Capture the cell that displays the provided text and extract its [x, y] central coordinate. 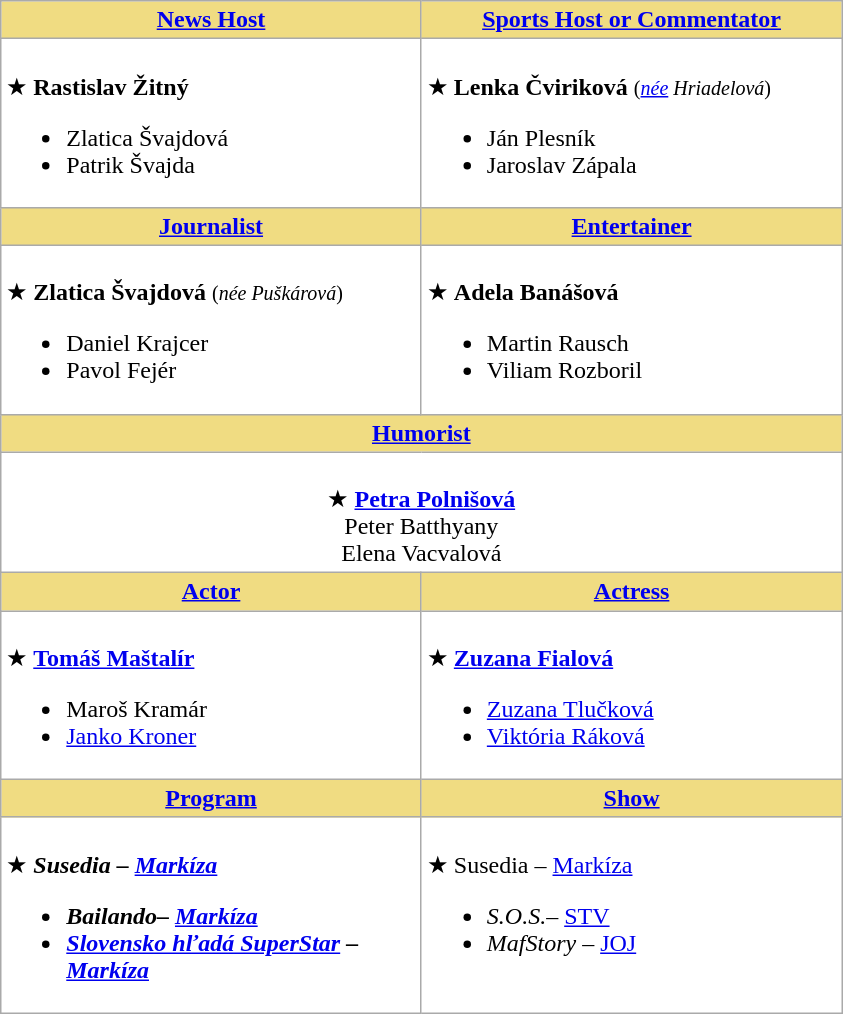
News Host [212, 20]
Actor [212, 592]
★ Petra Polnišová Peter Batthyany Elena Vacvalová [422, 512]
Show [632, 798]
★ Zuzana FialováZuzana TlučkováViktória Ráková [632, 696]
★ Adela BanášováMartin RauschViliam Rozboril [632, 330]
Entertainer [632, 226]
★ Zlatica Švajdová (née Puškárová)Daniel KrajcerPavol Fejér [212, 330]
★ Susedia – MarkízaBailando– MarkízaSlovensko hľadá SuperStar – Markíza [212, 915]
Humorist [422, 433]
★ Susedia – MarkízaS.O.S.– STVMafStory – JOJ [632, 915]
Program [212, 798]
★ Lenka Čviriková (née Hriadelová)Ján PlesníkJaroslav Zápala [632, 124]
Actress [632, 592]
Sports Host or Commentator [632, 20]
Journalist [212, 226]
★ Tomáš MaštalírMaroš KramárJanko Kroner [212, 696]
★ Rastislav ŽitnýZlatica ŠvajdováPatrik Švajda [212, 124]
